Scan for the cell matching the given text and deliver its [X, Y] coordinate at center. 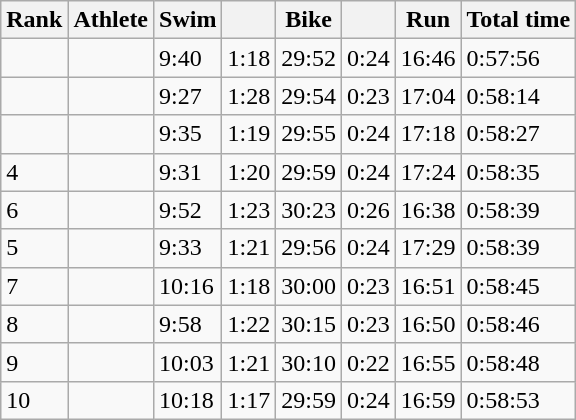
Swim [188, 20]
29:55 [309, 134]
8 [34, 324]
9:33 [188, 248]
9:35 [188, 134]
0:22 [368, 362]
1:28 [249, 96]
Rank [34, 20]
30:10 [309, 362]
30:00 [309, 286]
0:26 [368, 210]
7 [34, 286]
29:54 [309, 96]
16:59 [428, 400]
29:56 [309, 248]
Total time [518, 20]
10:03 [188, 362]
1:22 [249, 324]
9:52 [188, 210]
29:52 [309, 58]
0:58:14 [518, 96]
17:04 [428, 96]
0:58:53 [518, 400]
Bike [309, 20]
16:38 [428, 210]
5 [34, 248]
9:58 [188, 324]
10 [34, 400]
0:58:27 [518, 134]
6 [34, 210]
17:24 [428, 172]
1:20 [249, 172]
9:31 [188, 172]
30:23 [309, 210]
9:40 [188, 58]
30:15 [309, 324]
1:23 [249, 210]
9 [34, 362]
9:27 [188, 96]
1:17 [249, 400]
Run [428, 20]
17:29 [428, 248]
16:46 [428, 58]
17:18 [428, 134]
16:50 [428, 324]
0:58:45 [518, 286]
4 [34, 172]
1:19 [249, 134]
10:16 [188, 286]
0:58:48 [518, 362]
10:18 [188, 400]
0:58:46 [518, 324]
0:58:35 [518, 172]
0:57:56 [518, 58]
Athlete [111, 20]
16:51 [428, 286]
16:55 [428, 362]
